Return the [x, y] coordinate for the center point of the cell that contains the specified text.  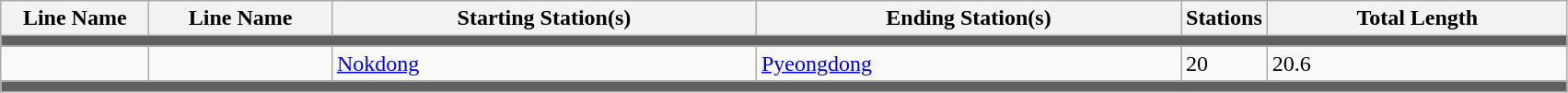
Pyeongdong [969, 64]
20 [1224, 64]
Stations [1224, 18]
Total Length [1417, 18]
20.6 [1417, 64]
Nokdong [543, 64]
Ending Station(s) [969, 18]
Starting Station(s) [543, 18]
